Search for the cell housing the specified text and yield its (X, Y) center coordinate. 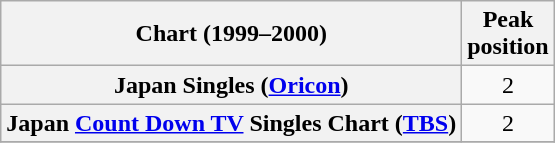
Peakposition (508, 34)
Chart (1999–2000) (232, 34)
Japan Count Down TV Singles Chart (TBS) (232, 123)
Japan Singles (Oricon) (232, 85)
